From the cell containing the given text, extract its center point as (X, Y) coordinate. 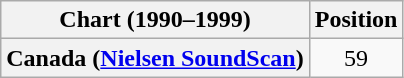
Canada (Nielsen SoundScan) (155, 58)
59 (356, 58)
Chart (1990–1999) (155, 20)
Position (356, 20)
